Scan for the cell matching the given text and deliver its [X, Y] coordinate at center. 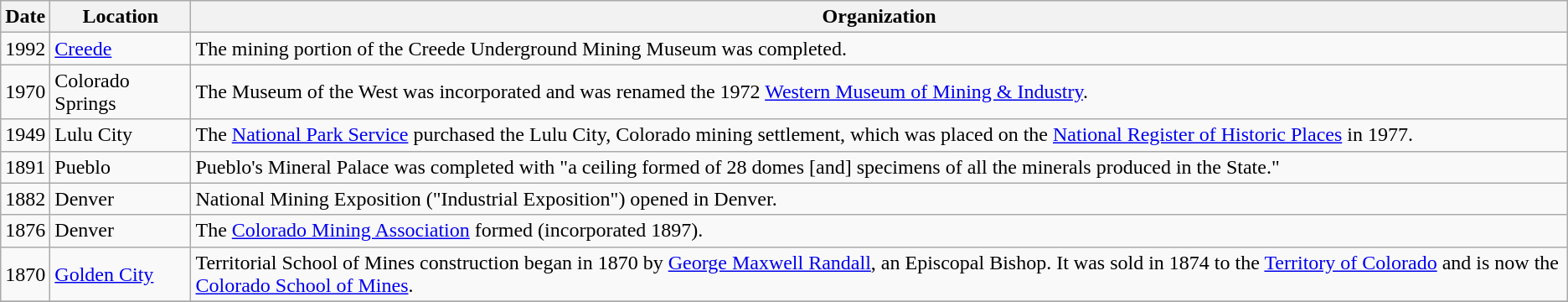
Organization [879, 17]
Golden City [121, 273]
1891 [25, 167]
Lulu City [121, 135]
Location [121, 17]
The mining portion of the Creede Underground Mining Museum was completed. [879, 49]
1949 [25, 135]
Colorado Springs [121, 92]
1882 [25, 199]
Creede [121, 49]
1876 [25, 231]
Date [25, 17]
National Mining Exposition ("Industrial Exposition") opened in Denver. [879, 199]
The Colorado Mining Association formed (incorporated 1897). [879, 231]
1992 [25, 49]
Pueblo [121, 167]
The Museum of the West was incorporated and was renamed the 1972 Western Museum of Mining & Industry. [879, 92]
The National Park Service purchased the Lulu City, Colorado mining settlement, which was placed on the National Register of Historic Places in 1977. [879, 135]
1870 [25, 273]
Pueblo's Mineral Palace was completed with "a ceiling formed of 28 domes [and] specimens of all the minerals produced in the State." [879, 167]
1970 [25, 92]
